Extract the (x, y) coordinate from the center of the cell holding the provided text.  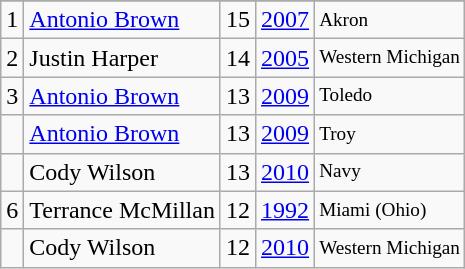
2005 (286, 58)
Justin Harper (122, 58)
Terrance McMillan (122, 210)
Navy (390, 172)
14 (238, 58)
Toledo (390, 96)
1 (12, 20)
1992 (286, 210)
6 (12, 210)
2007 (286, 20)
15 (238, 20)
Akron (390, 20)
Miami (Ohio) (390, 210)
Troy (390, 134)
3 (12, 96)
2 (12, 58)
